Return [X, Y] of the center of cell containing provided text 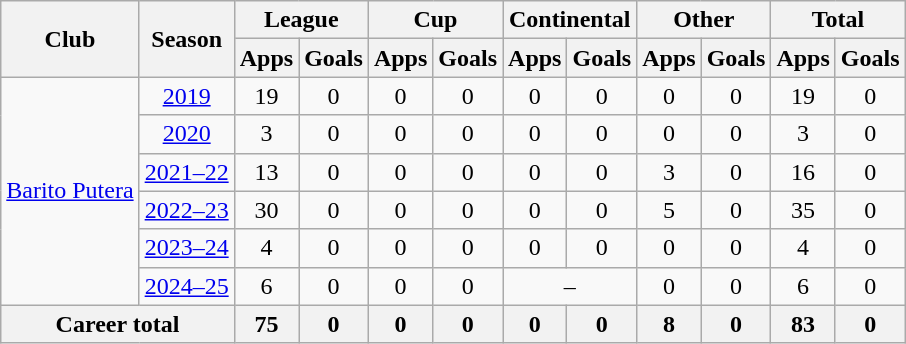
2022–23 [186, 210]
30 [266, 210]
16 [803, 172]
Club [70, 39]
Other [704, 20]
2024–25 [186, 286]
League [301, 20]
Continental [570, 20]
13 [266, 172]
2019 [186, 96]
35 [803, 210]
Cup [435, 20]
75 [266, 324]
2020 [186, 134]
Season [186, 39]
– [570, 286]
83 [803, 324]
2023–24 [186, 248]
Career total [118, 324]
Barito Putera [70, 191]
2021–22 [186, 172]
5 [669, 210]
Total [838, 20]
8 [669, 324]
